From the cell containing the given text, extract its center point as [X, Y] coordinate. 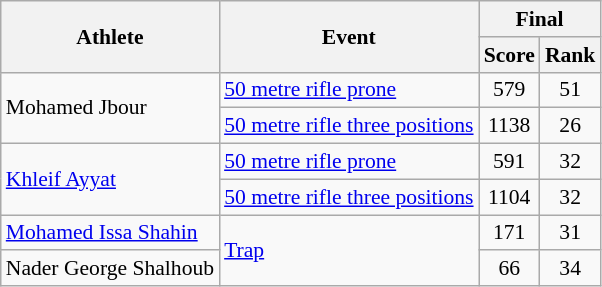
579 [510, 90]
66 [510, 269]
Final [540, 19]
34 [570, 269]
Trap [349, 250]
Nader George Shalhoub [110, 269]
Event [349, 36]
171 [510, 233]
Mohamed Issa Shahin [110, 233]
1138 [510, 126]
26 [570, 126]
Mohamed Jbour [110, 108]
1104 [510, 197]
Khleif Ayyat [110, 180]
31 [570, 233]
51 [570, 90]
Athlete [110, 36]
591 [510, 162]
Score [510, 55]
Rank [570, 55]
